Return the [x, y] coordinate for the center point of the cell that contains the specified text.  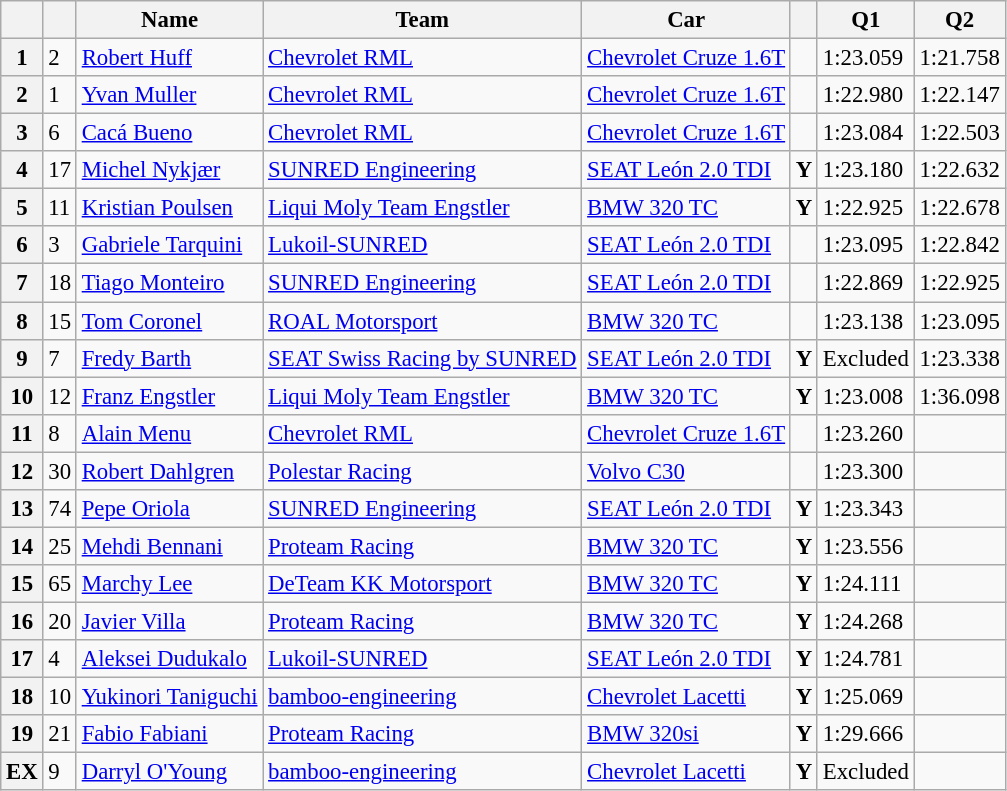
5 [22, 208]
1:22.980 [866, 95]
1:23.180 [866, 170]
1:22.147 [960, 95]
Polestar Racing [422, 471]
Team [422, 20]
74 [60, 509]
Q1 [866, 20]
25 [60, 546]
Cacá Bueno [169, 133]
Pepe Oriola [169, 509]
1:24.111 [866, 584]
Robert Dahlgren [169, 471]
Name [169, 20]
20 [60, 621]
65 [60, 584]
Fredy Barth [169, 358]
EX [22, 772]
ROAL Motorsport [422, 321]
Mehdi Bennani [169, 546]
1:23.343 [866, 509]
Volvo C30 [686, 471]
Tiago Monteiro [169, 283]
1:22.842 [960, 245]
Franz Engstler [169, 396]
Gabriele Tarquini [169, 245]
Marchy Lee [169, 584]
1:22.869 [866, 283]
1:21.758 [960, 58]
1:23.138 [866, 321]
1:25.069 [866, 697]
1:24.781 [866, 659]
Fabio Fabiani [169, 734]
1:36.098 [960, 396]
Kristian Poulsen [169, 208]
1:23.008 [866, 396]
13 [22, 509]
1:22.678 [960, 208]
1:23.059 [866, 58]
1:29.666 [866, 734]
Q2 [960, 20]
19 [22, 734]
1:23.300 [866, 471]
1:22.632 [960, 170]
1:23.260 [866, 433]
1:23.338 [960, 358]
Yvan Muller [169, 95]
21 [60, 734]
Car [686, 20]
1:23.084 [866, 133]
1:22.503 [960, 133]
16 [22, 621]
1:24.268 [866, 621]
Javier Villa [169, 621]
BMW 320si [686, 734]
Tom Coronel [169, 321]
SEAT Swiss Racing by SUNRED [422, 358]
30 [60, 471]
DeTeam KK Motorsport [422, 584]
Alain Menu [169, 433]
Yukinori Taniguchi [169, 697]
Aleksei Dudukalo [169, 659]
Michel Nykjær [169, 170]
Darryl O'Young [169, 772]
Robert Huff [169, 58]
1:23.556 [866, 546]
14 [22, 546]
